Find where the given text appears and provide that cell's center as (X, Y) coordinate. 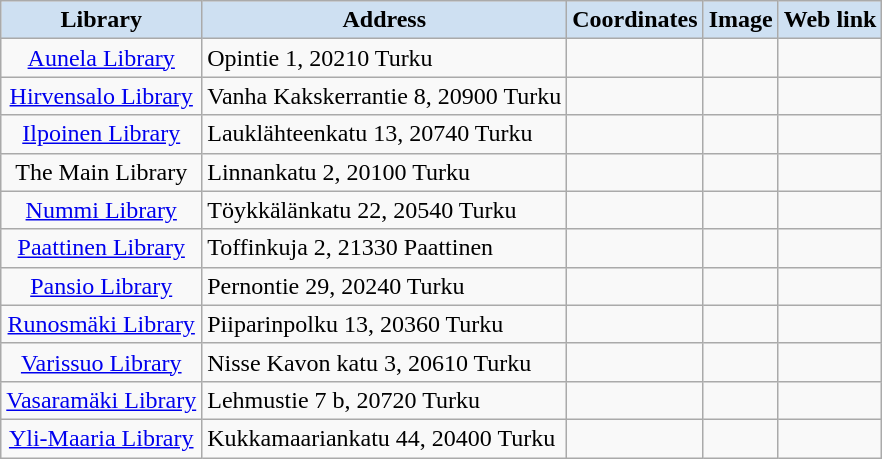
Ilpoinen Library (102, 134)
Coordinates (635, 20)
Library (102, 20)
Toffinkuja 2, 21330 Paattinen (384, 248)
Aunela Library (102, 58)
Yli-Maaria Library (102, 438)
Pernontie 29, 20240 Turku (384, 286)
Vanha Kakskerrantie 8, 20900 Turku (384, 96)
Opintie 1, 20210 Turku (384, 58)
Nisse Kavon katu 3, 20610 Turku (384, 362)
Lehmustie 7 b, 20720 Turku (384, 400)
Varissuo Library (102, 362)
Pansio Library (102, 286)
Address (384, 20)
Runosmäki Library (102, 324)
Lauklähteenkatu 13, 20740 Turku (384, 134)
Kukkamaariankatu 44, 20400 Turku (384, 438)
Piiparinpolku 13, 20360 Turku (384, 324)
Vasaramäki Library (102, 400)
Hirvensalo Library (102, 96)
Linnankatu 2, 20100 Turku (384, 172)
The Main Library (102, 172)
Web link (830, 20)
Paattinen Library (102, 248)
Image (740, 20)
Töykkälänkatu 22, 20540 Turku (384, 210)
Nummi Library (102, 210)
